Extract the [x, y] coordinate from the center of the cell holding the provided text.  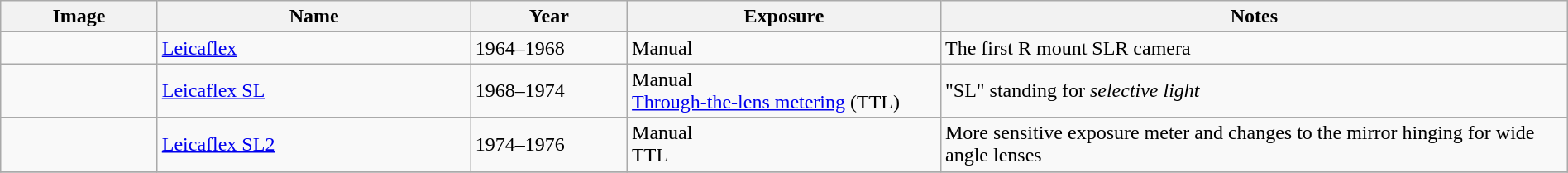
1974–1976 [549, 144]
The first R mount SLR camera [1254, 48]
1964–1968 [549, 48]
"SL" standing for selective light [1254, 91]
More sensitive exposure meter and changes to the mirror hinging for wide angle lenses [1254, 144]
ManualThrough-the-lens metering (TTL) [784, 91]
Notes [1254, 17]
Year [549, 17]
Leicaflex SL2 [314, 144]
Image [79, 17]
ManualTTL [784, 144]
Leicaflex [314, 48]
Leicaflex SL [314, 91]
1968–1974 [549, 91]
Exposure [784, 17]
Manual [784, 48]
Name [314, 17]
